Return [x, y] of the center of cell containing provided text 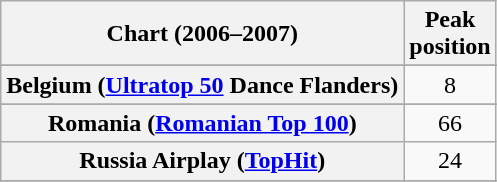
8 [450, 85]
24 [450, 161]
Peakposition [450, 34]
Russia Airplay (TopHit) [202, 161]
Romania (Romanian Top 100) [202, 123]
66 [450, 123]
Belgium (Ultratop 50 Dance Flanders) [202, 85]
Chart (2006–2007) [202, 34]
